Search for the cell housing the specified text and yield its [X, Y] center coordinate. 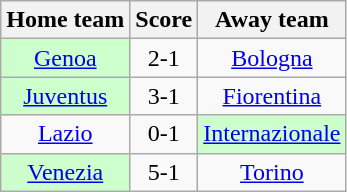
Bologna [272, 58]
Fiorentina [272, 96]
Torino [272, 172]
Home team [66, 20]
0-1 [164, 134]
2-1 [164, 58]
Lazio [66, 134]
Juventus [66, 96]
Away team [272, 20]
Score [164, 20]
5-1 [164, 172]
Venezia [66, 172]
Genoa [66, 58]
Internazionale [272, 134]
3-1 [164, 96]
